Pinpoint the cell where the given text exists, returning its [X, Y] midpoint coordinate. 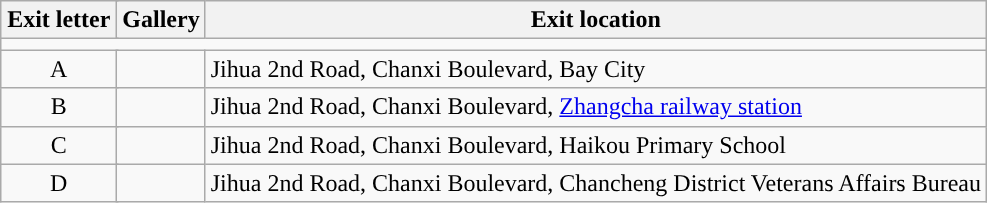
Exit letter [59, 20]
Jihua 2nd Road, Chanxi Boulevard, Haikou Primary School [596, 145]
Jihua 2nd Road, Chanxi Boulevard, Bay City [596, 69]
C [59, 145]
D [59, 183]
Jihua 2nd Road, Chanxi Boulevard, Zhangcha railway station [596, 107]
Jihua 2nd Road, Chanxi Boulevard, Chancheng District Veterans Affairs Bureau [596, 183]
Gallery [161, 20]
Exit location [596, 20]
A [59, 69]
B [59, 107]
